Detect which cell encompasses the target text, then output its (x, y) center coordinate. 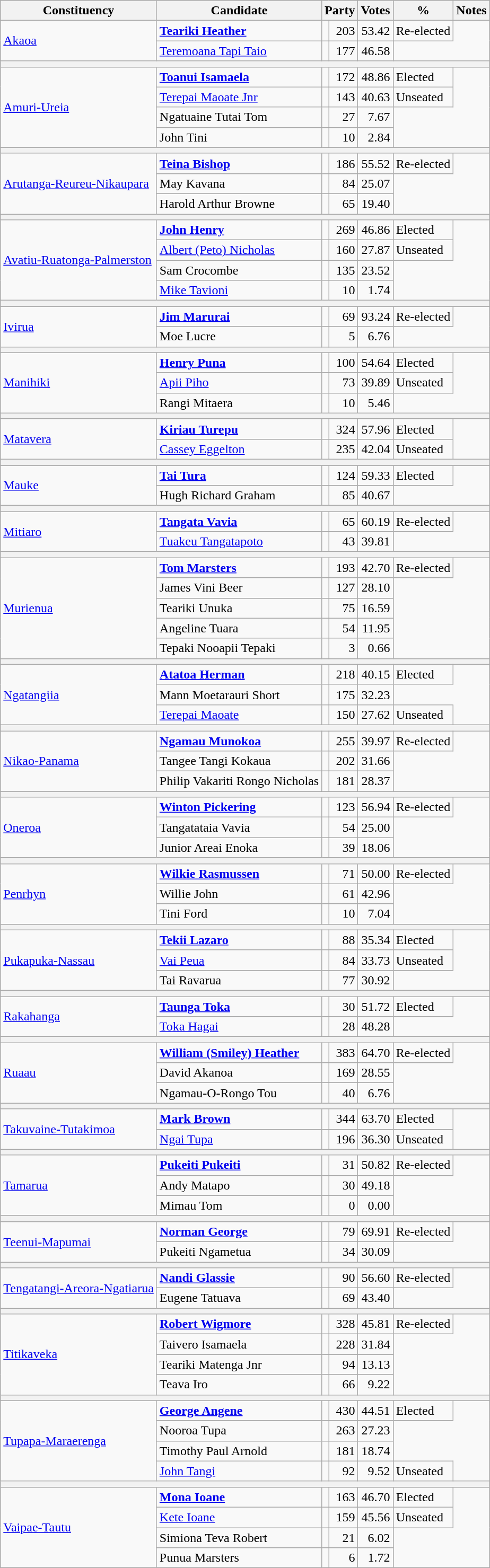
Cassey Eggelton (239, 449)
34 (344, 1252)
28.55 (375, 1073)
Philip Vakariti Rongo Nicholas (239, 781)
Notes (471, 11)
169 (344, 1073)
Nandi Glassie (239, 1278)
54.64 (375, 363)
66 (344, 1385)
Hugh Richard Graham (239, 496)
Oneroa (78, 827)
135 (344, 270)
328 (344, 1324)
18.06 (375, 848)
11.95 (375, 628)
92 (344, 1471)
Ngamau-O-Rongo Tou (239, 1093)
50.00 (375, 874)
Tai Ravarua (239, 980)
31.84 (375, 1344)
Timothy Paul Arnold (239, 1451)
Murienua (78, 608)
124 (344, 475)
56.60 (375, 1278)
Terepai Maoate (239, 715)
Ngamau Munokoa (239, 741)
49.18 (375, 1185)
Ngatangiia (78, 694)
Robert Wigmore (239, 1324)
57.96 (375, 429)
Andy Matapo (239, 1185)
5 (344, 337)
Tamarua (78, 1185)
Pukeiti Pukeiti (239, 1165)
Ngai Tupa (239, 1139)
Simiona Teva Robert (239, 1538)
Tom Marsters (239, 568)
Harold Arthur Browne (239, 204)
James Vini Beer (239, 588)
73 (344, 383)
228 (344, 1344)
42.96 (375, 894)
39.89 (375, 383)
Winton Pickering (239, 807)
44.51 (375, 1411)
77 (344, 980)
127 (344, 588)
Wilkie Rasmussen (239, 874)
27.23 (375, 1431)
177 (344, 51)
William (Smiley) Heather (239, 1053)
Mann Moetarauri Short (239, 694)
27.62 (375, 715)
Vai Peua (239, 960)
Tuakeu Tangatapoto (239, 542)
Matavera (78, 439)
31 (344, 1165)
48.28 (375, 1027)
Manihiki (78, 383)
36.30 (375, 1139)
0 (344, 1205)
Avatiu-Ruatonga-Palmerston (78, 260)
218 (344, 674)
Mike Tavioni (239, 290)
Henry Puna (239, 363)
59.33 (375, 475)
42.04 (375, 449)
7.67 (375, 117)
31.66 (375, 761)
Norman George (239, 1231)
100 (344, 363)
9.22 (375, 1385)
Nikao-Panama (78, 761)
Tangata Vavia (239, 522)
42.70 (375, 568)
45.56 (375, 1517)
Kete Ioane (239, 1517)
430 (344, 1411)
53.42 (375, 31)
344 (344, 1119)
18.74 (375, 1451)
23.52 (375, 270)
143 (344, 97)
39 (344, 848)
85 (344, 496)
25.07 (375, 183)
Rakahanga (78, 1017)
Moe Lucre (239, 337)
27 (344, 117)
0.66 (375, 648)
John Henry (239, 230)
Pukeiti Ngametua (239, 1252)
6.02 (375, 1538)
383 (344, 1053)
269 (344, 230)
123 (344, 807)
64.70 (375, 1053)
Ruaau (78, 1073)
88 (344, 940)
Kiriau Turepu (239, 429)
Junior Areai Enoka (239, 848)
Taivero Isamaela (239, 1344)
61 (344, 894)
203 (344, 31)
27.87 (375, 250)
63.70 (375, 1119)
David Akanoa (239, 1073)
Titikaveka (78, 1354)
Terepai Maoate Jnr (239, 97)
186 (344, 163)
28.10 (375, 588)
2.84 (375, 137)
% (423, 11)
3 (344, 648)
Albert (Peto) Nicholas (239, 250)
25.00 (375, 827)
9.52 (375, 1471)
150 (344, 715)
May Kavana (239, 183)
93.24 (375, 316)
40.63 (375, 97)
Pukapuka-Nassau (78, 960)
50.82 (375, 1165)
33.73 (375, 960)
Tepaki Nooapii Tepaki (239, 648)
Teava Iro (239, 1385)
John Tini (239, 137)
19.40 (375, 204)
Mimau Tom (239, 1205)
Mitiaro (78, 532)
40.15 (375, 674)
30.92 (375, 980)
163 (344, 1497)
Nooroa Tupa (239, 1431)
5.46 (375, 403)
13.13 (375, 1364)
46.58 (375, 51)
45.81 (375, 1324)
46.86 (375, 230)
324 (344, 429)
32.23 (375, 694)
Willie John (239, 894)
Tangatataia Vavia (239, 827)
48.86 (375, 77)
Teenui-Mapumai (78, 1241)
235 (344, 449)
263 (344, 1431)
Jim Marurai (239, 316)
Toanui Isamaela (239, 77)
Candidate (239, 11)
Ngatuaine Tutai Tom (239, 117)
Tangee Tangi Kokaua (239, 761)
0.00 (375, 1205)
Takuvaine-Tutakimoa (78, 1129)
60.19 (375, 522)
196 (344, 1139)
Teremoana Tapi Taio (239, 51)
172 (344, 77)
193 (344, 568)
John Tangi (239, 1471)
255 (344, 741)
40.67 (375, 496)
Rangi Mitaera (239, 403)
Penrhyn (78, 894)
Sam Crocombe (239, 270)
46.70 (375, 1497)
Tini Ford (239, 914)
Toka Hagai (239, 1027)
39.81 (375, 542)
Tupapa-Maraerenga (78, 1441)
75 (344, 608)
Taunga Toka (239, 1007)
69.91 (375, 1231)
160 (344, 250)
43 (344, 542)
51.72 (375, 1007)
Tengatangi-Areora-Ngatiarua (78, 1288)
Tekii Lazaro (239, 940)
21 (344, 1538)
175 (344, 694)
Atatoa Herman (239, 674)
94 (344, 1364)
30.09 (375, 1252)
Tai Tura (239, 475)
Punua Marsters (239, 1558)
28 (344, 1027)
George Angene (239, 1411)
79 (344, 1231)
1.72 (375, 1558)
39.97 (375, 741)
Party (340, 11)
Teariki Unuka (239, 608)
Votes (375, 11)
71 (344, 874)
202 (344, 761)
90 (344, 1278)
40 (344, 1093)
28.37 (375, 781)
Vaipae-Tautu (78, 1527)
Teariki Matenga Jnr (239, 1364)
43.40 (375, 1298)
Teina Bishop (239, 163)
Angeline Tuara (239, 628)
1.74 (375, 290)
Ivirua (78, 327)
Amuri-Ureia (78, 107)
Mark Brown (239, 1119)
Arutanga-Reureu-Nikaupara (78, 183)
159 (344, 1517)
6 (344, 1558)
Mona Ioane (239, 1497)
Apii Piho (239, 383)
16.59 (375, 608)
56.94 (375, 807)
Constituency (78, 11)
Teariki Heather (239, 31)
Eugene Tatuava (239, 1298)
Mauke (78, 486)
35.34 (375, 940)
7.04 (375, 914)
Akaoa (78, 41)
55.52 (375, 163)
